Determine the [X, Y] coordinate at the center of the cell enclosing the given text.  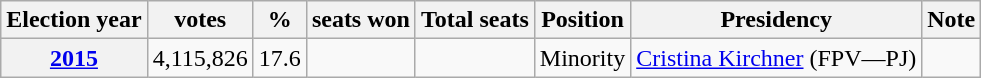
seats won [360, 20]
Position [582, 20]
votes [200, 20]
Minority [582, 58]
17.6 [280, 58]
2015 [74, 58]
Cristina Kirchner (FPV—PJ) [776, 58]
% [280, 20]
Presidency [776, 20]
Total seats [474, 20]
4,115,826 [200, 58]
Election year [74, 20]
Note [952, 20]
